For the text-containing cell, return its midpoint in (X, Y) coordinate format. 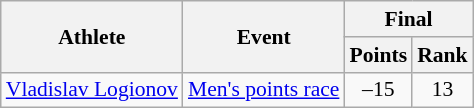
Event (264, 36)
Rank (442, 55)
–15 (378, 90)
Men's points race (264, 90)
Athlete (92, 36)
Final (408, 19)
13 (442, 90)
Vladislav Logionov (92, 90)
Points (378, 55)
